Determine the (X, Y) coordinate at the center of the cell enclosing the given text.  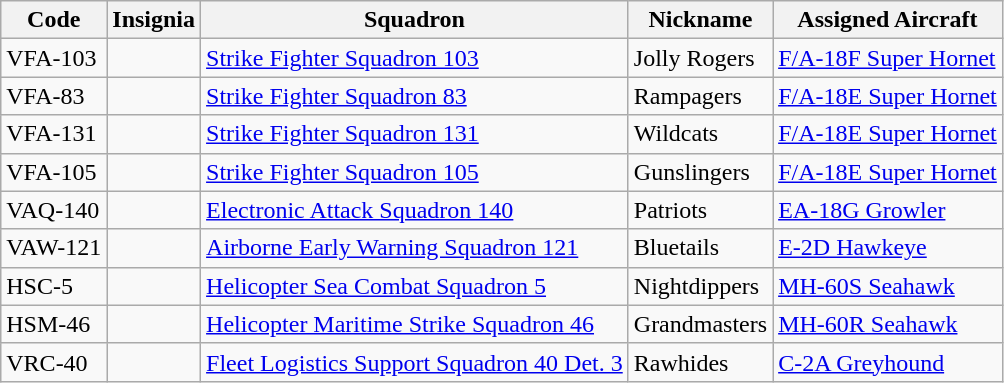
Patriots (700, 210)
VRC-40 (54, 362)
E-2D Hawkeye (888, 248)
Grandmasters (700, 324)
HSM-46 (54, 324)
VFA-105 (54, 172)
Nightdippers (700, 286)
Gunslingers (700, 172)
Strike Fighter Squadron 103 (415, 58)
C-2A Greyhound (888, 362)
Rampagers (700, 96)
Electronic Attack Squadron 140 (415, 210)
Wildcats (700, 134)
VFA-131 (54, 134)
Nickname (700, 20)
EA-18G Growler (888, 210)
MH-60R Seahawk (888, 324)
Helicopter Sea Combat Squadron 5 (415, 286)
Code (54, 20)
Assigned Aircraft (888, 20)
Airborne Early Warning Squadron 121 (415, 248)
Squadron (415, 20)
VFA-83 (54, 96)
VAW-121 (54, 248)
VAQ-140 (54, 210)
MH-60S Seahawk (888, 286)
Helicopter Maritime Strike Squadron 46 (415, 324)
Bluetails (700, 248)
Jolly Rogers (700, 58)
Strike Fighter Squadron 83 (415, 96)
Strike Fighter Squadron 131 (415, 134)
Rawhides (700, 362)
F/A-18F Super Hornet (888, 58)
VFA-103 (54, 58)
Insignia (154, 20)
Strike Fighter Squadron 105 (415, 172)
Fleet Logistics Support Squadron 40 Det. 3 (415, 362)
HSC-5 (54, 286)
